Search for the cell housing the specified text and yield its [x, y] center coordinate. 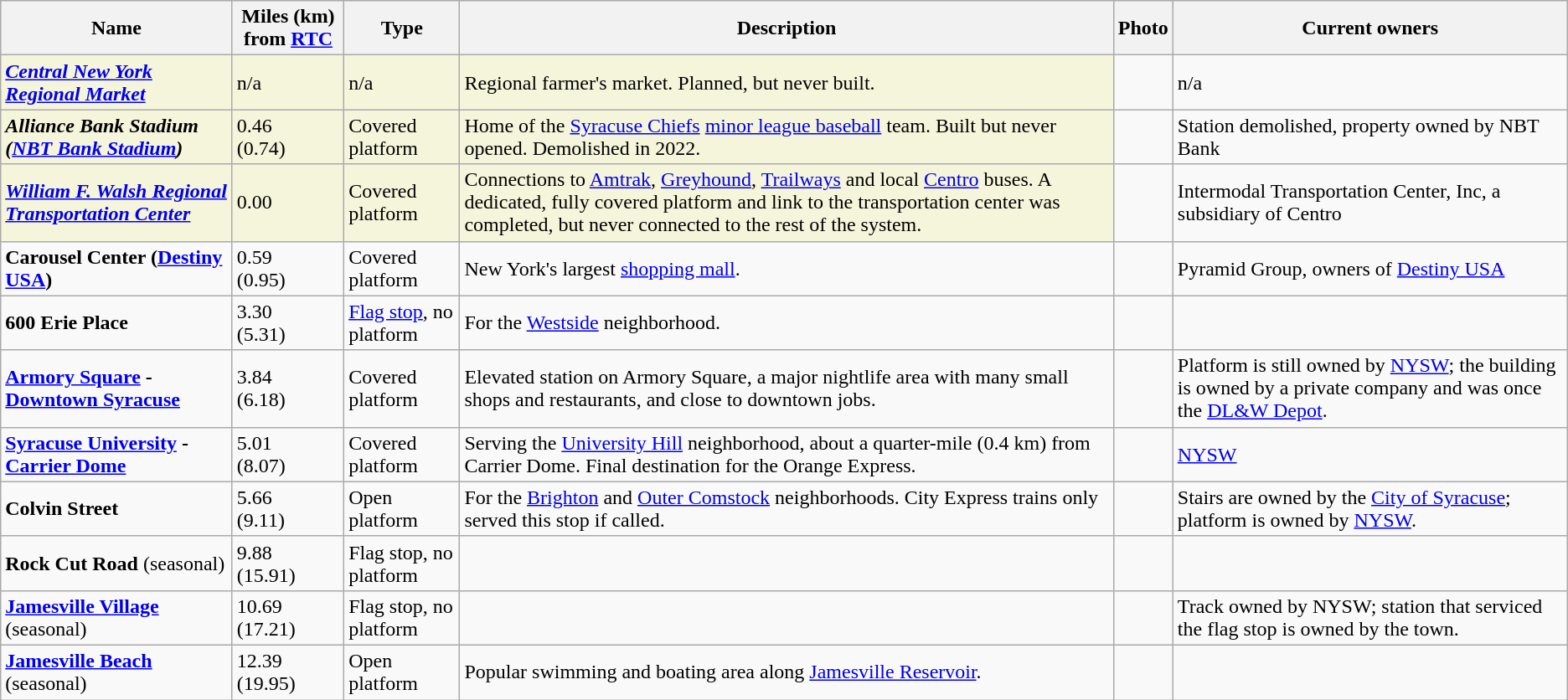
9.88(15.91) [288, 563]
Track owned by NYSW; station that serviced the flag stop is owned by the town. [1370, 618]
0.59(0.95) [288, 268]
Current owners [1370, 28]
3.84(6.18) [288, 389]
0.00 [288, 203]
Description [787, 28]
Intermodal Transportation Center, Inc, a subsidiary of Centro [1370, 203]
Pyramid Group, owners of Destiny USA [1370, 268]
For the Westside neighborhood. [787, 323]
New York's largest shopping mall. [787, 268]
Rock Cut Road (seasonal) [117, 563]
Colvin Street [117, 509]
12.39(19.95) [288, 672]
Serving the University Hill neighborhood, about a quarter-mile (0.4 km) from Carrier Dome. Final destination for the Orange Express. [787, 454]
Elevated station on Armory Square, a major nightlife area with many small shops and restaurants, and close to downtown jobs. [787, 389]
Jamesville Village (seasonal) [117, 618]
Stairs are owned by the City of Syracuse; platform is owned by NYSW. [1370, 509]
For the Brighton and Outer Comstock neighborhoods. City Express trains only served this stop if called. [787, 509]
Photo [1142, 28]
William F. Walsh Regional Transportation Center [117, 203]
Armory Square - Downtown Syracuse [117, 389]
Syracuse University - Carrier Dome [117, 454]
Carousel Center (Destiny USA) [117, 268]
Alliance Bank Stadium (NBT Bank Stadium) [117, 137]
10.69(17.21) [288, 618]
Platform is still owned by NYSW; the building is owned by a private company and was once the DL&W Depot. [1370, 389]
Jamesville Beach (seasonal) [117, 672]
5.01(8.07) [288, 454]
3.30(5.31) [288, 323]
NYSW [1370, 454]
600 Erie Place [117, 323]
Popular swimming and boating area along Jamesville Reservoir. [787, 672]
Type [402, 28]
Regional farmer's market. Planned, but never built. [787, 82]
0.46(0.74) [288, 137]
Central New York Regional Market [117, 82]
Miles (km) from RTC [288, 28]
Name [117, 28]
Home of the Syracuse Chiefs minor league baseball team. Built but never opened. Demolished in 2022. [787, 137]
Station demolished, property owned by NBT Bank [1370, 137]
5.66(9.11) [288, 509]
